Locate the cell with the specified text and output its [X, Y] center coordinate. 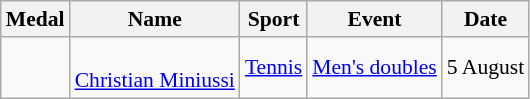
Men's doubles [374, 68]
Event [374, 19]
Tennis [274, 68]
Sport [274, 19]
Christian Miniussi [155, 68]
Date [486, 19]
5 August [486, 68]
Medal [36, 19]
Name [155, 19]
